Return [x, y] of the center of cell containing provided text 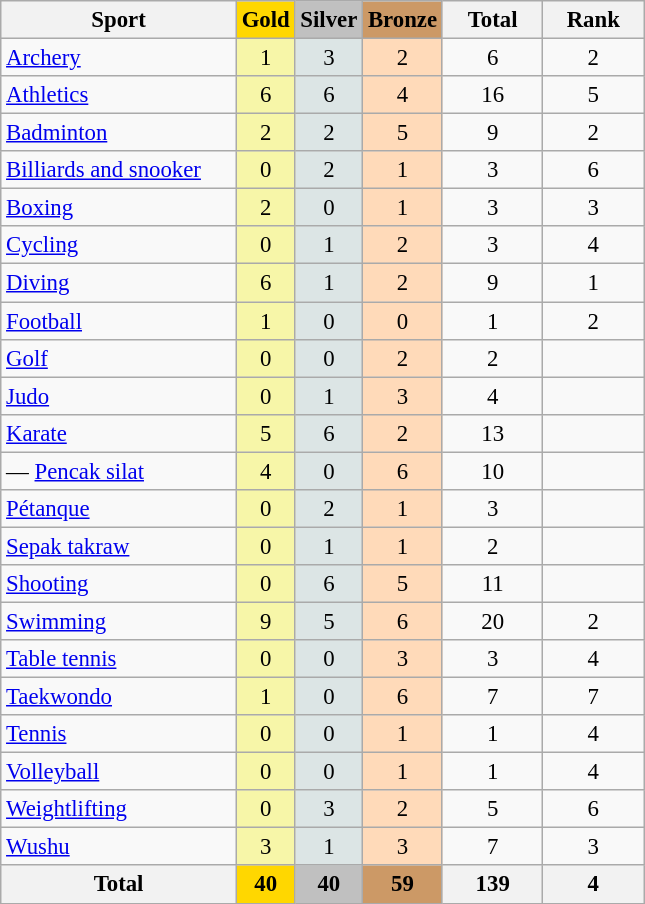
— Pencak silat [119, 471]
Table tennis [119, 659]
Shooting [119, 584]
Swimming [119, 621]
13 [492, 433]
Volleyball [119, 772]
59 [403, 885]
Bronze [403, 20]
Golf [119, 358]
Karate [119, 433]
Cycling [119, 245]
Badminton [119, 133]
Wushu [119, 847]
Rank [594, 20]
Diving [119, 283]
Archery [119, 58]
11 [492, 584]
Judo [119, 396]
139 [492, 885]
16 [492, 95]
Sepak takraw [119, 546]
Gold [266, 20]
20 [492, 621]
Silver [329, 20]
Weightlifting [119, 809]
Athletics [119, 95]
Billiards and snooker [119, 170]
Tennis [119, 734]
Pétanque [119, 509]
Taekwondo [119, 697]
Football [119, 321]
Boxing [119, 208]
10 [492, 471]
Sport [119, 20]
